Extract the [X, Y] coordinate from the center of the cell holding the provided text.  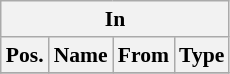
Pos. [25, 55]
Type [202, 55]
In [116, 19]
From [144, 55]
Name [81, 55]
